Find where the given text appears and provide that cell's center as [X, Y] coordinate. 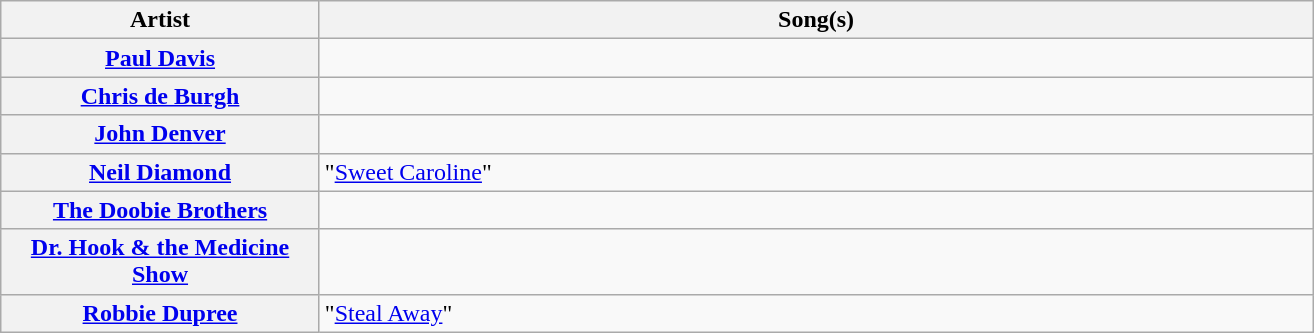
Dr. Hook & the Medicine Show [160, 262]
Paul Davis [160, 58]
Song(s) [816, 20]
"Sweet Caroline" [816, 172]
John Denver [160, 134]
Neil Diamond [160, 172]
Artist [160, 20]
Chris de Burgh [160, 96]
"Steal Away" [816, 313]
Robbie Dupree [160, 313]
The Doobie Brothers [160, 210]
